For the text-containing cell, return its midpoint in [X, Y] coordinate format. 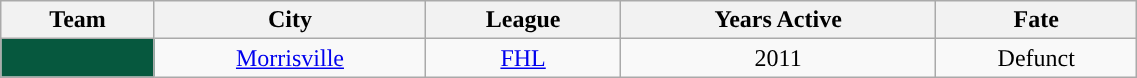
Years Active [778, 20]
League [524, 20]
2011 [778, 58]
Morrisville [290, 58]
FHL [524, 58]
Defunct [1036, 58]
City [290, 20]
Fate [1036, 20]
Team [78, 20]
